For the text-containing cell, return its midpoint in (x, y) coordinate format. 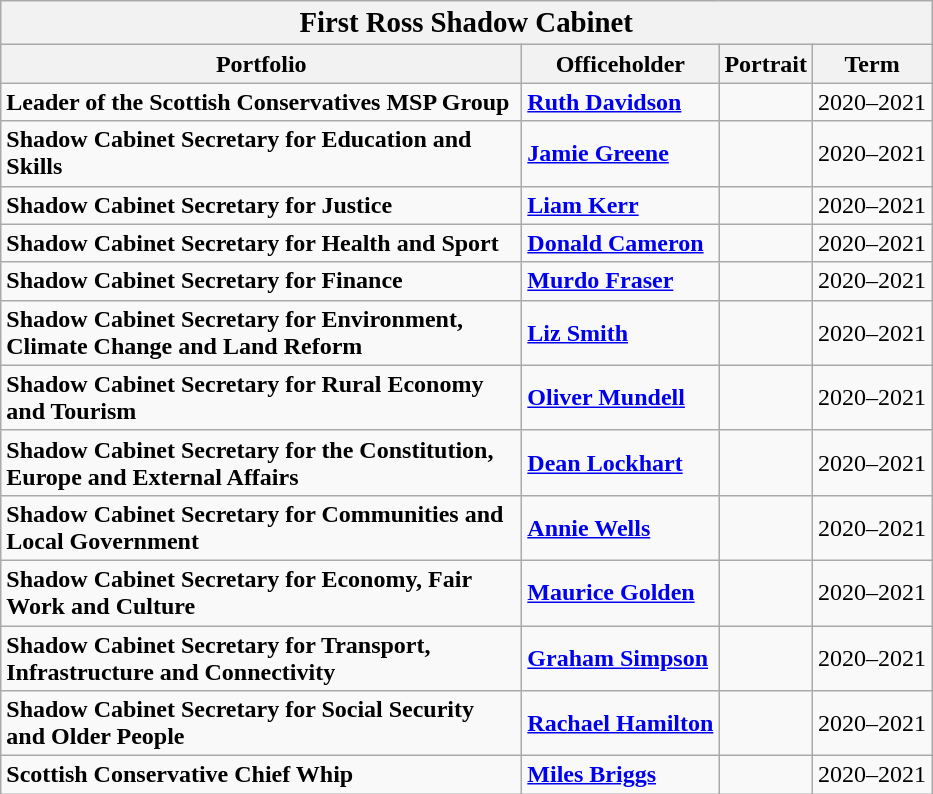
First Ross Shadow Cabinet (466, 23)
Rachael Hamilton (620, 724)
Liam Kerr (620, 205)
Shadow Cabinet Secretary for Economy, Fair Work and Culture (262, 592)
Annie Wells (620, 528)
Dean Lockhart (620, 462)
Shadow Cabinet Secretary for Education and Skills (262, 154)
Portrait (766, 64)
Shadow Cabinet Secretary for Transport, Infrastructure and Connectivity (262, 658)
Miles Briggs (620, 775)
Ruth Davidson (620, 102)
Portfolio (262, 64)
Shadow Cabinet Secretary for the Constitution, Europe and External Affairs (262, 462)
Maurice Golden (620, 592)
Shadow Cabinet Secretary for Communities and Local Government (262, 528)
Donald Cameron (620, 243)
Leader of the Scottish Conservatives MSP Group (262, 102)
Officeholder (620, 64)
Shadow Cabinet Secretary for Finance (262, 281)
Oliver Mundell (620, 398)
Liz Smith (620, 332)
Jamie Greene (620, 154)
Murdo Fraser (620, 281)
Shadow Cabinet Secretary for Rural Economy and Tourism (262, 398)
Graham Simpson (620, 658)
Term (872, 64)
Shadow Cabinet Secretary for Social Security and Older People (262, 724)
Scottish Conservative Chief Whip (262, 775)
Shadow Cabinet Secretary for Health and Sport (262, 243)
Shadow Cabinet Secretary for Justice (262, 205)
Shadow Cabinet Secretary for Environment, Climate Change and Land Reform (262, 332)
